Find where the given text appears and provide that cell's center as (X, Y) coordinate. 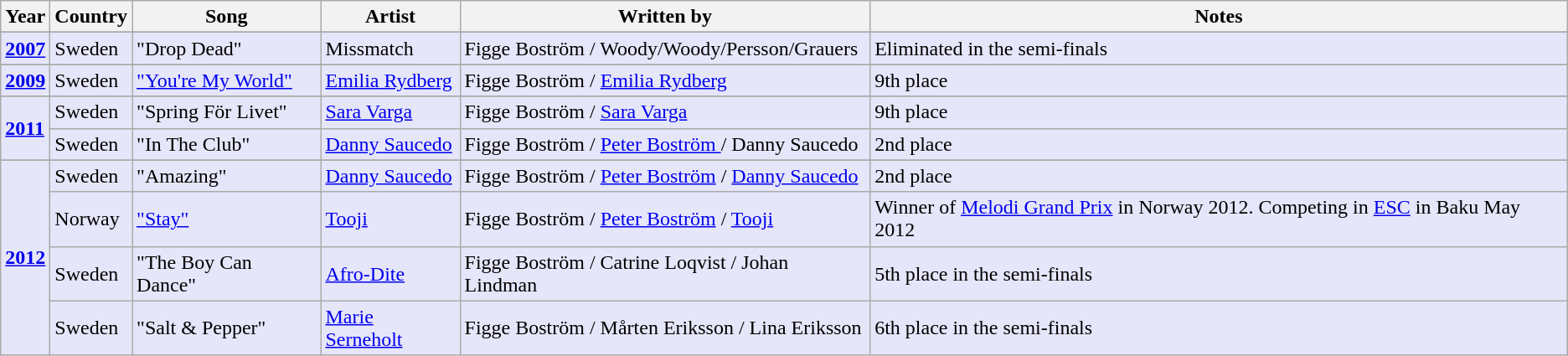
6th place in the semi-finals (1220, 328)
"You're My World" (226, 80)
"Stay" (226, 219)
2009 (25, 80)
Figge Boström / Catrine Loqvist / Johan Lindman (665, 273)
"The Boy Can Dance" (226, 273)
"Amazing" (226, 176)
Country (91, 17)
2007 (25, 49)
Eliminated in the semi-finals (1220, 49)
Norway (91, 219)
Tooji (390, 219)
2012 (25, 258)
Figge Boström / Sara Varga (665, 112)
Missmatch (390, 49)
Notes (1220, 17)
Figge Boström / Mårten Eriksson / Lina Eriksson (665, 328)
Artist (390, 17)
"Salt & Pepper" (226, 328)
Year (25, 17)
Figge Boström / Emilia Rydberg (665, 80)
Marie Serneholt (390, 328)
Afro-Dite (390, 273)
"In The Club" (226, 144)
Song (226, 17)
Figge Boström / Peter Boström / Tooji (665, 219)
2011 (25, 128)
Figge Boström / Woody/Woody/Persson/Grauers (665, 49)
Winner of Melodi Grand Prix in Norway 2012. Competing in ESC in Baku May 2012 (1220, 219)
Written by (665, 17)
"Spring För Livet" (226, 112)
5th place in the semi-finals (1220, 273)
Emilia Rydberg (390, 80)
Sara Varga (390, 112)
"Drop Dead" (226, 49)
